Return [X, Y] of the center of cell containing provided text 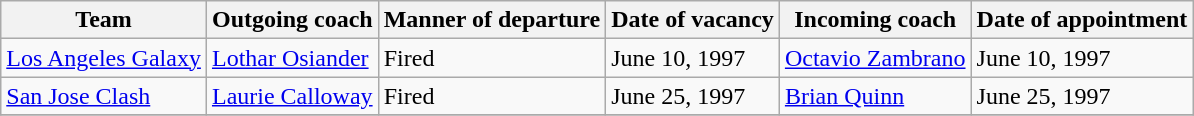
San Jose Clash [104, 96]
Outgoing coach [292, 20]
Lothar Osiander [292, 58]
Octavio Zambrano [875, 58]
Los Angeles Galaxy [104, 58]
Date of appointment [1082, 20]
Brian Quinn [875, 96]
Laurie Calloway [292, 96]
Team [104, 20]
Date of vacancy [693, 20]
Manner of departure [492, 20]
Incoming coach [875, 20]
